Pinpoint the cell where the given text exists, returning its (X, Y) midpoint coordinate. 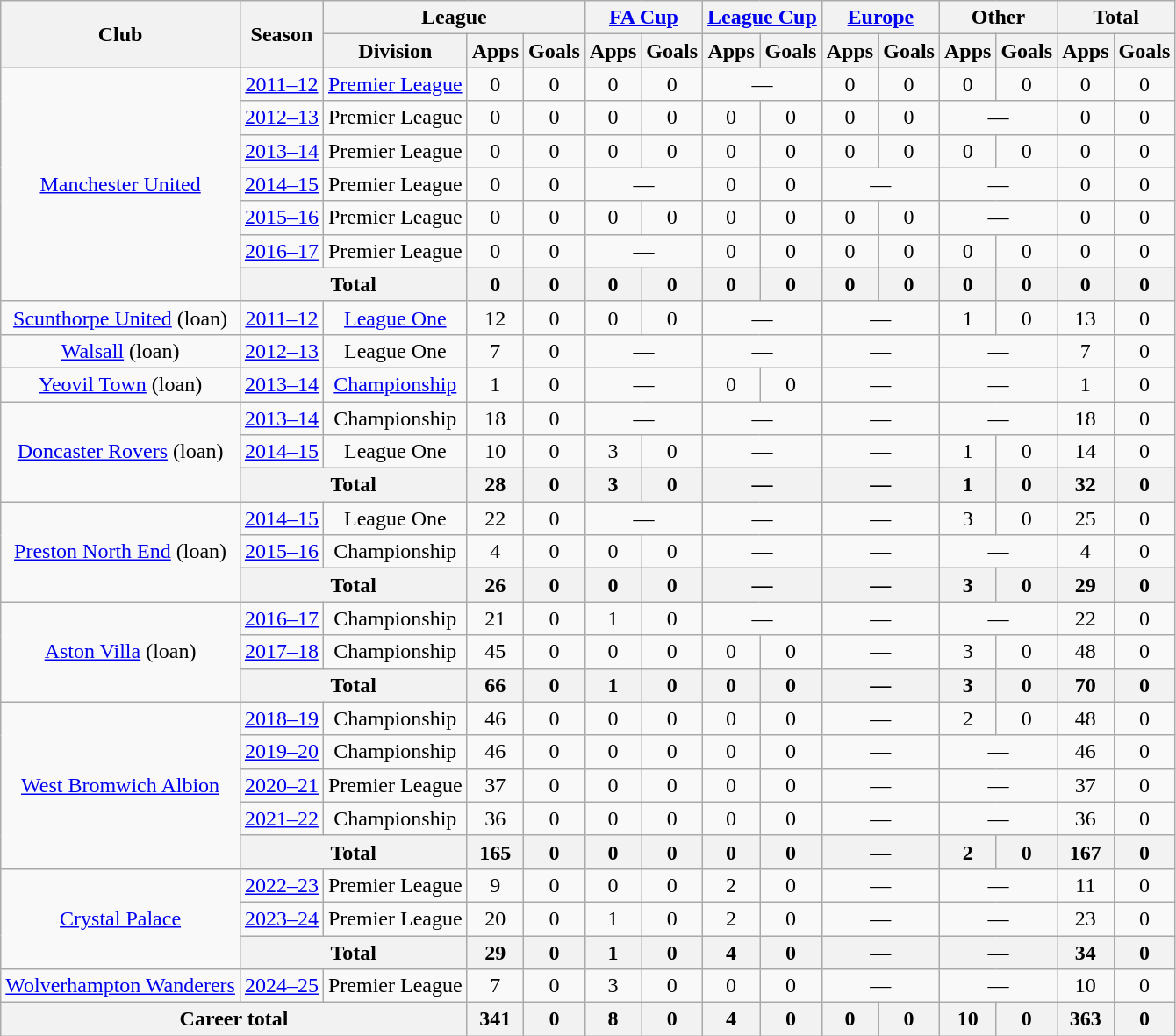
12 (495, 318)
32 (1086, 485)
2024–25 (281, 986)
25 (1086, 518)
8 (613, 1019)
Europe (880, 18)
Club (121, 34)
165 (495, 852)
Doncaster Rovers (loan) (121, 452)
2017–18 (281, 652)
2021–22 (281, 818)
21 (495, 618)
28 (495, 485)
34 (1086, 952)
Yeovil Town (loan) (121, 384)
20 (495, 918)
2020–21 (281, 785)
Scunthorpe United (loan) (121, 318)
167 (1086, 852)
Preston North End (loan) (121, 552)
Crystal Palace (121, 918)
13 (1086, 318)
45 (495, 652)
2023–24 (281, 918)
341 (495, 1019)
Manchester United (121, 184)
West Bromwich Albion (121, 785)
70 (1086, 685)
Career total (233, 1019)
363 (1086, 1019)
9 (495, 885)
Wolverhampton Wanderers (121, 986)
11 (1086, 885)
League Cup (763, 18)
26 (495, 585)
66 (495, 685)
Other (998, 18)
2019–20 (281, 752)
2022–23 (281, 885)
14 (1086, 452)
Division (395, 51)
FA Cup (643, 18)
Aston Villa (loan) (121, 652)
Walsall (loan) (121, 351)
2018–19 (281, 718)
Season (281, 34)
League (454, 18)
23 (1086, 918)
